Determine the (X, Y) coordinate at the center of the cell enclosing the given text.  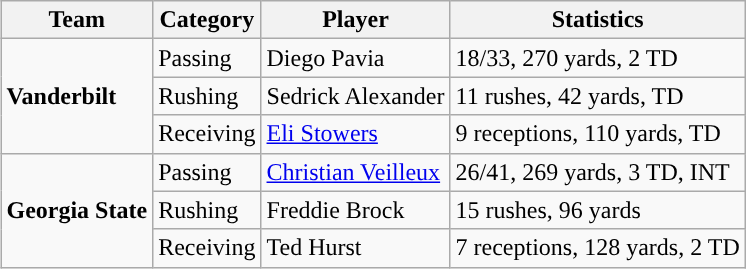
Diego Pavia (356, 58)
Freddie Brock (356, 210)
Ted Hurst (356, 248)
15 rushes, 96 yards (598, 210)
Category (207, 20)
Georgia State (77, 210)
7 receptions, 128 yards, 2 TD (598, 248)
11 rushes, 42 yards, TD (598, 96)
Player (356, 20)
18/33, 270 yards, 2 TD (598, 58)
26/41, 269 yards, 3 TD, INT (598, 172)
Eli Stowers (356, 134)
Sedrick Alexander (356, 96)
9 receptions, 110 yards, TD (598, 134)
Statistics (598, 20)
Vanderbilt (77, 96)
Team (77, 20)
Christian Veilleux (356, 172)
